Extract the [x, y] coordinate from the center of the cell holding the provided text.  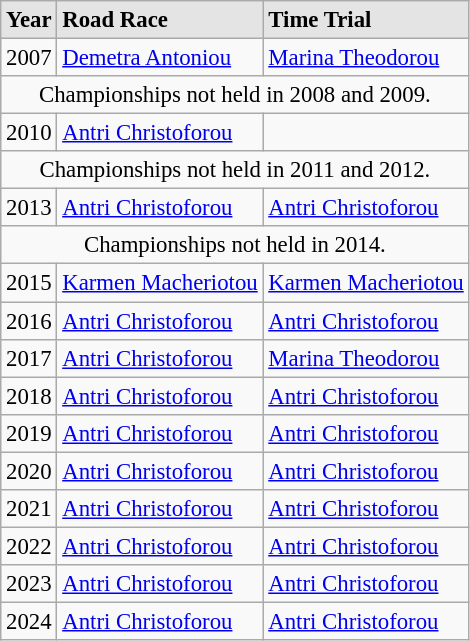
Championships not held in 2011 and 2012. [235, 170]
Road Race [160, 20]
2015 [29, 283]
Demetra Antoniou [160, 58]
2022 [29, 546]
2016 [29, 321]
Time Trial [366, 20]
2017 [29, 358]
2021 [29, 509]
2007 [29, 58]
Championships not held in 2008 and 2009. [235, 95]
Year [29, 20]
2018 [29, 396]
Championships not held in 2014. [235, 245]
2010 [29, 133]
2013 [29, 208]
2023 [29, 584]
2024 [29, 621]
2019 [29, 433]
2020 [29, 471]
